Provide the (x, y) coordinate of the cell's center where the given text is located.  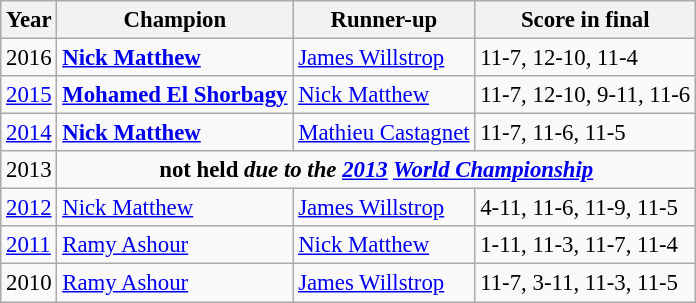
11-7, 11-6, 11-5 (586, 133)
11-7, 12-10, 9-11, 11-6 (586, 95)
Year (29, 20)
Champion (175, 20)
2011 (29, 245)
Score in final (586, 20)
2015 (29, 95)
4-11, 11-6, 11-9, 11-5 (586, 208)
2014 (29, 133)
2013 (29, 170)
1-11, 11-3, 11-7, 11-4 (586, 245)
Runner-up (384, 20)
11-7, 3-11, 11-3, 11-5 (586, 283)
2010 (29, 283)
2016 (29, 58)
Mathieu Castagnet (384, 133)
Mohamed El Shorbagy (175, 95)
2012 (29, 208)
not held due to the 2013 World Championship (376, 170)
11-7, 12-10, 11-4 (586, 58)
